From the cell containing the given text, extract its center point as [x, y] coordinate. 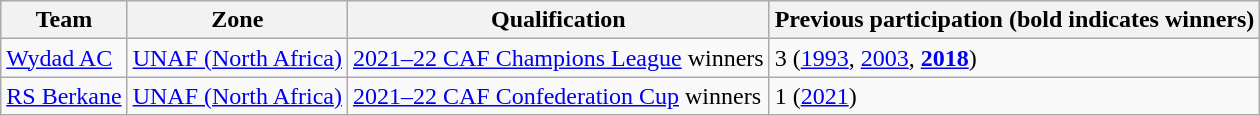
Previous participation (bold indicates winners) [1014, 20]
Zone [237, 20]
Wydad AC [64, 58]
RS Berkane [64, 96]
3 (1993, 2003, 2018) [1014, 58]
Qualification [558, 20]
2021–22 CAF Confederation Cup winners [558, 96]
Team [64, 20]
2021–22 CAF Champions League winners [558, 58]
1 (2021) [1014, 96]
